Search for the cell housing the specified text and yield its (x, y) center coordinate. 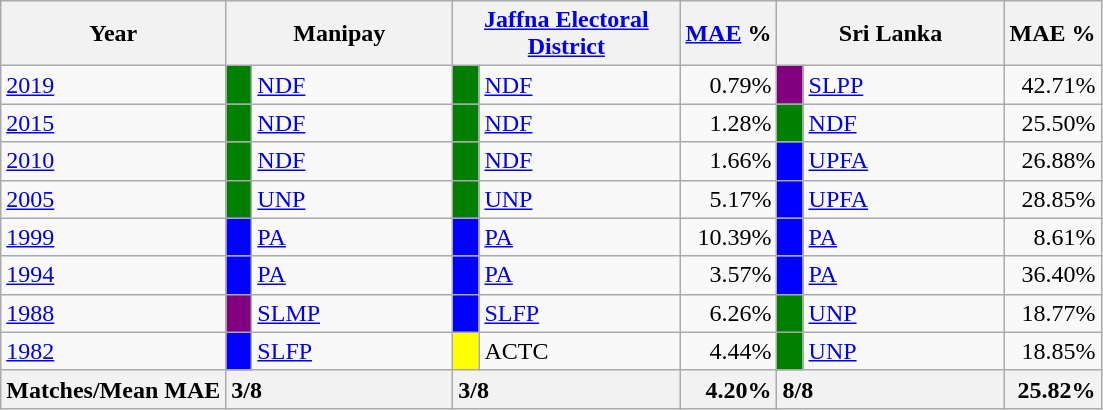
2015 (114, 123)
26.88% (1052, 161)
18.85% (1052, 351)
Manipay (340, 34)
ACTC (580, 351)
SLMP (352, 313)
Sri Lanka (890, 34)
4.44% (728, 351)
18.77% (1052, 313)
8/8 (890, 389)
3.57% (728, 275)
42.71% (1052, 85)
1982 (114, 351)
0.79% (728, 85)
1988 (114, 313)
2019 (114, 85)
1.28% (728, 123)
Matches/Mean MAE (114, 389)
2005 (114, 199)
10.39% (728, 237)
28.85% (1052, 199)
1.66% (728, 161)
1994 (114, 275)
2010 (114, 161)
SLPP (904, 85)
1999 (114, 237)
6.26% (728, 313)
8.61% (1052, 237)
Jaffna Electoral District (566, 34)
36.40% (1052, 275)
25.82% (1052, 389)
4.20% (728, 389)
Year (114, 34)
25.50% (1052, 123)
5.17% (728, 199)
